Locate the cell with the specified text and output its (X, Y) center coordinate. 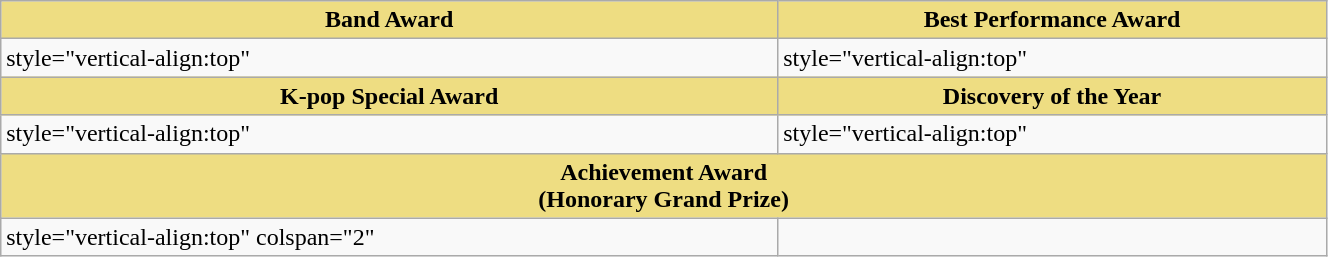
Band Award (390, 20)
Best Performance Award (1052, 20)
Discovery of the Year (1052, 96)
Achievement Award(Honorary Grand Prize) (664, 186)
style="vertical-align:top" colspan="2" (390, 237)
K-pop Special Award (390, 96)
